Extract the [X, Y] coordinate from the center of the cell holding the provided text.  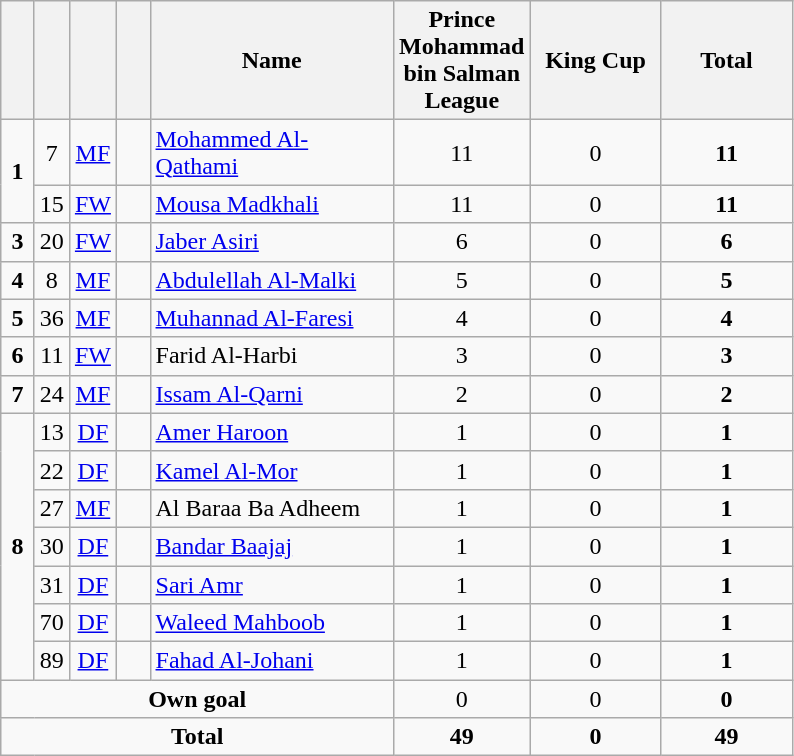
31 [52, 585]
Own goal [198, 699]
Al Baraa Ba Adheem [272, 508]
Kamel Al-Mor [272, 470]
Farid Al-Harbi [272, 356]
Waleed Mahboob [272, 623]
Bandar Baajaj [272, 546]
36 [52, 318]
King Cup [596, 60]
Jaber Asiri [272, 242]
24 [52, 394]
27 [52, 508]
Mohammed Al-Qathami [272, 152]
Amer Haroon [272, 432]
15 [52, 204]
22 [52, 470]
Abdulellah Al-Malki [272, 280]
70 [52, 623]
Name [272, 60]
89 [52, 661]
Fahad Al-Johani [272, 661]
Issam Al-Qarni [272, 394]
Prince Mohammad bin Salman League [462, 60]
30 [52, 546]
13 [52, 432]
20 [52, 242]
Sari Amr [272, 585]
Mousa Madkhali [272, 204]
Muhannad Al-Faresi [272, 318]
